Pinpoint the cell where the given text exists, returning its (X, Y) midpoint coordinate. 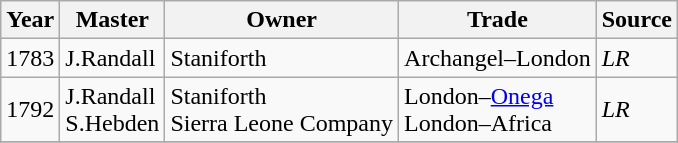
Owner (282, 20)
J.RandallS.Hebden (112, 110)
Source (636, 20)
StaniforthSierra Leone Company (282, 110)
Year (30, 20)
Master (112, 20)
J.Randall (112, 58)
Trade (498, 20)
1792 (30, 110)
Archangel–London (498, 58)
1783 (30, 58)
Staniforth (282, 58)
London–OnegaLondon–Africa (498, 110)
